Scan for the cell matching the given text and deliver its [x, y] coordinate at center. 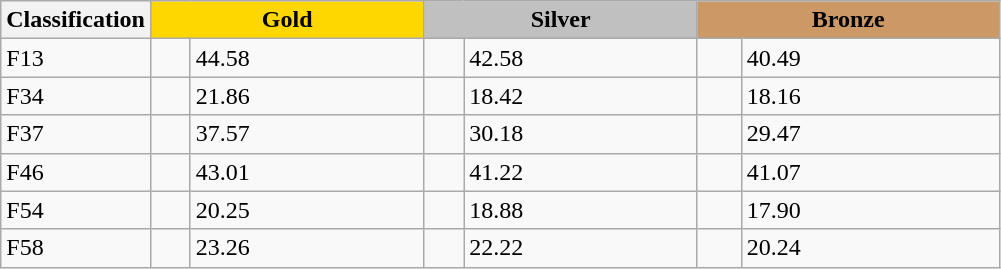
29.47 [870, 134]
18.16 [870, 96]
F37 [76, 134]
44.58 [307, 58]
37.57 [307, 134]
41.22 [581, 172]
18.42 [581, 96]
F34 [76, 96]
20.24 [870, 248]
Bronze [848, 20]
22.22 [581, 248]
F46 [76, 172]
Silver [560, 20]
21.86 [307, 96]
41.07 [870, 172]
F58 [76, 248]
30.18 [581, 134]
17.90 [870, 210]
23.26 [307, 248]
43.01 [307, 172]
Classification [76, 20]
F54 [76, 210]
40.49 [870, 58]
20.25 [307, 210]
F13 [76, 58]
18.88 [581, 210]
42.58 [581, 58]
Gold [286, 20]
